Extract the (X, Y) coordinate from the center of the cell holding the provided text.  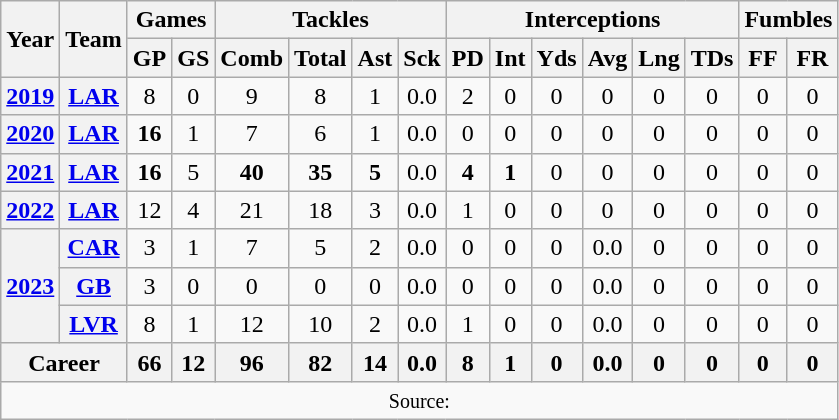
PD (468, 58)
GP (149, 58)
Int (510, 58)
Lng (659, 58)
CAR (94, 248)
Games (170, 20)
96 (252, 362)
Source: (420, 400)
Fumbles (788, 20)
18 (321, 210)
Team (94, 39)
66 (149, 362)
Total (321, 58)
Ast (375, 58)
10 (321, 324)
TDs (712, 58)
2019 (30, 96)
Year (30, 39)
GS (194, 58)
2022 (30, 210)
Sck (422, 58)
2020 (30, 134)
FF (763, 58)
2021 (30, 172)
Career (64, 362)
Comb (252, 58)
Avg (608, 58)
14 (375, 362)
Interceptions (592, 20)
FR (812, 58)
35 (321, 172)
6 (321, 134)
9 (252, 96)
40 (252, 172)
LVR (94, 324)
2023 (30, 286)
21 (252, 210)
GB (94, 286)
Yds (556, 58)
82 (321, 362)
Tackles (330, 20)
